Return (x, y) of the center of cell containing provided text 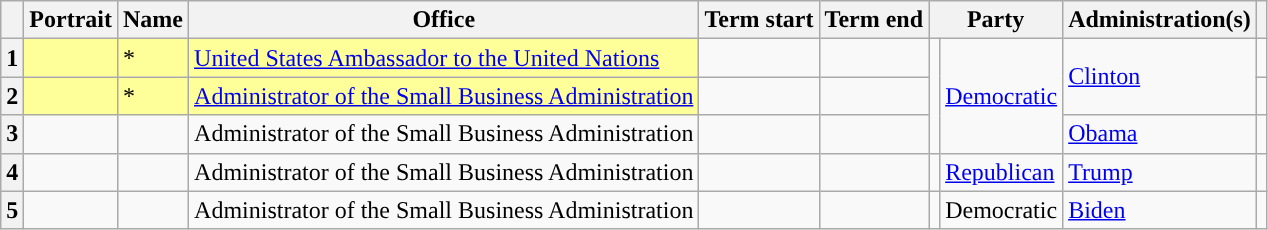
Term start (759, 20)
Obama (1160, 134)
4 (12, 172)
2 (12, 96)
3 (12, 134)
Name (152, 20)
Term end (874, 20)
Office (444, 20)
Biden (1160, 210)
1 (12, 58)
Party (996, 20)
United States Ambassador to the United Nations (444, 58)
5 (12, 210)
Administration(s) (1160, 20)
Republican (1002, 172)
Trump (1160, 172)
Clinton (1160, 77)
Portrait (71, 20)
